Output the [x, y] coordinate of the center of the cell containing the given text.  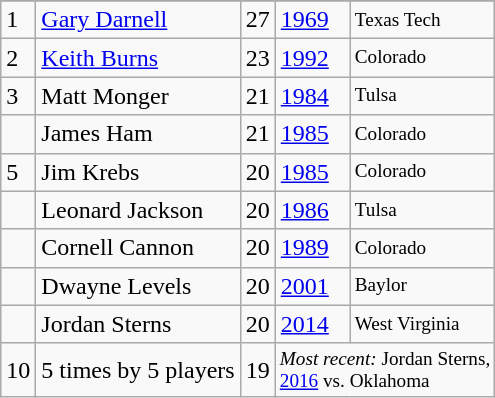
2001 [312, 286]
Leonard Jackson [138, 210]
Dwayne Levels [138, 286]
James Ham [138, 134]
Cornell Cannon [138, 248]
West Virginia [422, 324]
1989 [312, 248]
Jordan Sterns [138, 324]
Texas Tech [422, 20]
Baylor [422, 286]
1 [18, 20]
Most recent: Jordan Sterns,2016 vs. Oklahoma [385, 370]
5 times by 5 players [138, 370]
19 [258, 370]
1984 [312, 96]
2 [18, 58]
Jim Krebs [138, 172]
3 [18, 96]
5 [18, 172]
2014 [312, 324]
Gary Darnell [138, 20]
10 [18, 370]
Keith Burns [138, 58]
Matt Monger [138, 96]
23 [258, 58]
1986 [312, 210]
1969 [312, 20]
1992 [312, 58]
27 [258, 20]
